For the text-containing cell, return its midpoint in (x, y) coordinate format. 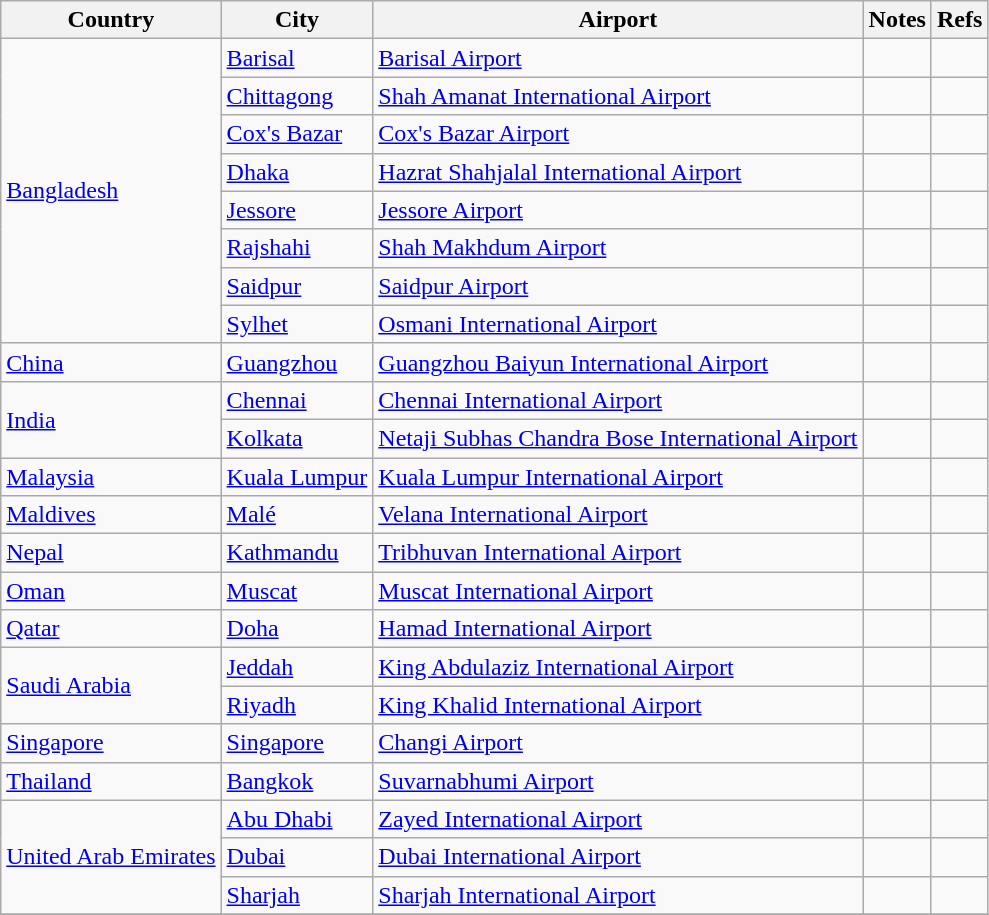
Qatar (111, 629)
Jeddah (297, 667)
Chittagong (297, 96)
Velana International Airport (618, 515)
Shah Makhdum Airport (618, 248)
Oman (111, 591)
Rajshahi (297, 248)
Hamad International Airport (618, 629)
Abu Dhabi (297, 819)
King Abdulaziz International Airport (618, 667)
Zayed International Airport (618, 819)
Sylhet (297, 324)
Sharjah International Airport (618, 895)
Tribhuvan International Airport (618, 553)
Kuala Lumpur International Airport (618, 477)
Dubai (297, 857)
United Arab Emirates (111, 857)
Doha (297, 629)
Kathmandu (297, 553)
Muscat (297, 591)
Netaji Subhas Chandra Bose International Airport (618, 438)
India (111, 419)
Shah Amanat International Airport (618, 96)
City (297, 20)
China (111, 362)
Saidpur Airport (618, 286)
Sharjah (297, 895)
Saudi Arabia (111, 686)
Refs (959, 20)
Jessore (297, 210)
Malaysia (111, 477)
Bangkok (297, 781)
Chennai International Airport (618, 400)
Riyadh (297, 705)
Chennai (297, 400)
Jessore Airport (618, 210)
Barisal (297, 58)
Kuala Lumpur (297, 477)
Cox's Bazar (297, 134)
Malé (297, 515)
Saidpur (297, 286)
Bangladesh (111, 191)
Airport (618, 20)
Muscat International Airport (618, 591)
Barisal Airport (618, 58)
Maldives (111, 515)
Nepal (111, 553)
Hazrat Shahjalal International Airport (618, 172)
Changi Airport (618, 743)
Kolkata (297, 438)
Guangzhou (297, 362)
Suvarnabhumi Airport (618, 781)
King Khalid International Airport (618, 705)
Cox's Bazar Airport (618, 134)
Notes (897, 20)
Guangzhou Baiyun International Airport (618, 362)
Dubai International Airport (618, 857)
Osmani International Airport (618, 324)
Dhaka (297, 172)
Thailand (111, 781)
Country (111, 20)
